Detect which cell encompasses the target text, then output its [x, y] center coordinate. 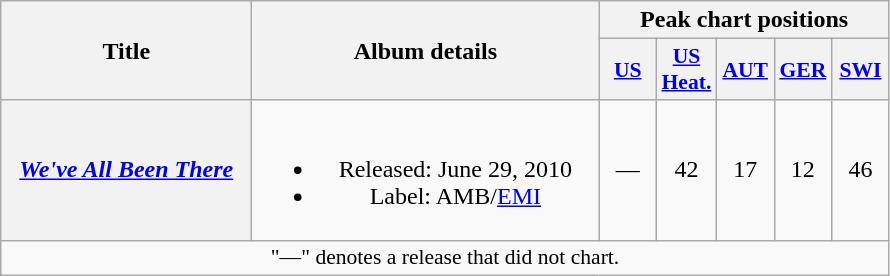
SWI [861, 70]
US Heat. [687, 70]
— [628, 170]
Title [126, 50]
46 [861, 170]
"—" denotes a release that did not chart. [446, 258]
Peak chart positions [744, 20]
GER [803, 70]
We've All Been There [126, 170]
Released: June 29, 2010Label: AMB/EMI [426, 170]
Album details [426, 50]
42 [687, 170]
AUT [745, 70]
17 [745, 170]
US [628, 70]
12 [803, 170]
